Find where the given text appears and provide that cell's center as [x, y] coordinate. 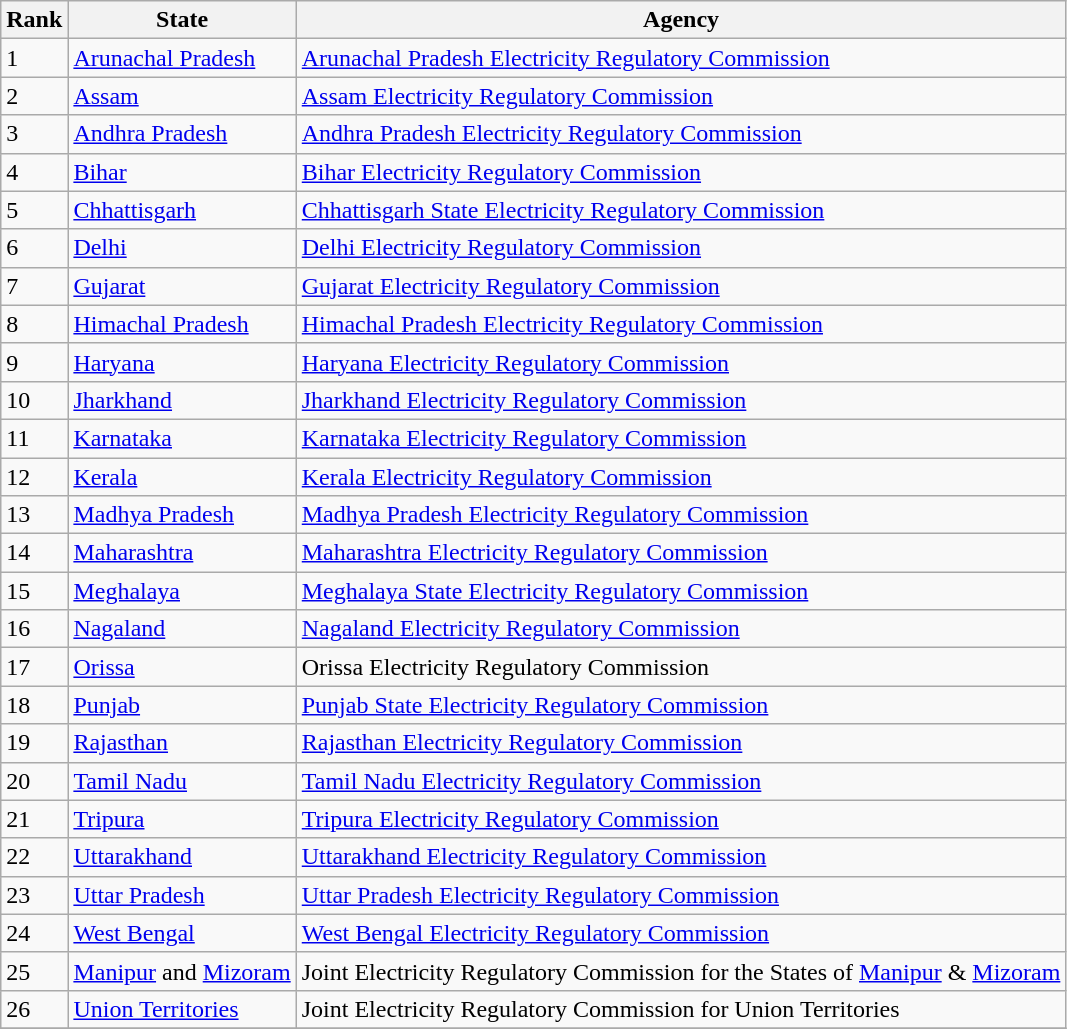
Kerala [182, 477]
3 [34, 134]
16 [34, 629]
Andhra Pradesh [182, 134]
5 [34, 210]
Rajasthan Electricity Regulatory Commission [681, 743]
Himachal Pradesh [182, 324]
8 [34, 324]
Haryana Electricity Regulatory Commission [681, 362]
1 [34, 58]
Uttar Pradesh Electricity Regulatory Commission [681, 895]
Tripura [182, 819]
19 [34, 743]
Joint Electricity Regulatory Commission for the States of Manipur & Mizoram [681, 971]
Gujarat [182, 286]
2 [34, 96]
12 [34, 477]
Gujarat Electricity Regulatory Commission [681, 286]
Madhya Pradesh [182, 515]
23 [34, 895]
25 [34, 971]
Tamil Nadu [182, 781]
West Bengal Electricity Regulatory Commission [681, 933]
Assam [182, 96]
4 [34, 172]
Jharkhand Electricity Regulatory Commission [681, 400]
13 [34, 515]
Madhya Pradesh Electricity Regulatory Commission [681, 515]
Meghalaya [182, 591]
Rajasthan [182, 743]
22 [34, 857]
Bihar [182, 172]
Union Territories [182, 1009]
Tripura Electricity Regulatory Commission [681, 819]
Chhattisgarh State Electricity Regulatory Commission [681, 210]
9 [34, 362]
State [182, 20]
18 [34, 705]
26 [34, 1009]
Karnataka [182, 438]
Tamil Nadu Electricity Regulatory Commission [681, 781]
Uttar Pradesh [182, 895]
Uttarakhand Electricity Regulatory Commission [681, 857]
Meghalaya State Electricity Regulatory Commission [681, 591]
Punjab [182, 705]
Manipur and Mizoram [182, 971]
Maharashtra Electricity Regulatory Commission [681, 553]
Joint Electricity Regulatory Commission for Union Territories [681, 1009]
11 [34, 438]
Delhi [182, 248]
Nagaland Electricity Regulatory Commission [681, 629]
West Bengal [182, 933]
Maharashtra [182, 553]
Punjab State Electricity Regulatory Commission [681, 705]
Chhattisgarh [182, 210]
20 [34, 781]
15 [34, 591]
Orissa [182, 667]
Bihar Electricity Regulatory Commission [681, 172]
14 [34, 553]
Kerala Electricity Regulatory Commission [681, 477]
Agency [681, 20]
Jharkhand [182, 400]
Uttarakhand [182, 857]
Haryana [182, 362]
6 [34, 248]
24 [34, 933]
7 [34, 286]
Nagaland [182, 629]
Arunachal Pradesh [182, 58]
10 [34, 400]
17 [34, 667]
Assam Electricity Regulatory Commission [681, 96]
Orissa Electricity Regulatory Commission [681, 667]
Himachal Pradesh Electricity Regulatory Commission [681, 324]
Arunachal Pradesh Electricity Regulatory Commission [681, 58]
21 [34, 819]
Delhi Electricity Regulatory Commission [681, 248]
Rank [34, 20]
Andhra Pradesh Electricity Regulatory Commission [681, 134]
Karnataka Electricity Regulatory Commission [681, 438]
